For the text-containing cell, return its midpoint in [X, Y] coordinate format. 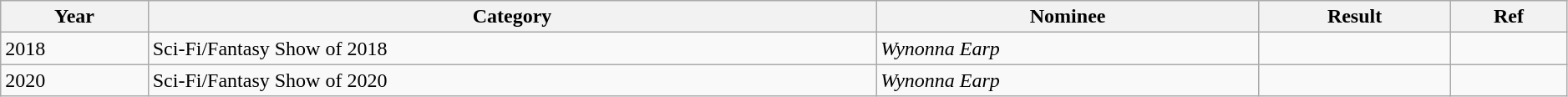
2020 [74, 80]
Sci-Fi/Fantasy Show of 2018 [512, 48]
Year [74, 17]
Ref [1509, 17]
Sci-Fi/Fantasy Show of 2020 [512, 80]
2018 [74, 48]
Nominee [1068, 17]
Category [512, 17]
Result [1354, 17]
